Output the (x, y) coordinate of the center of the cell containing the given text.  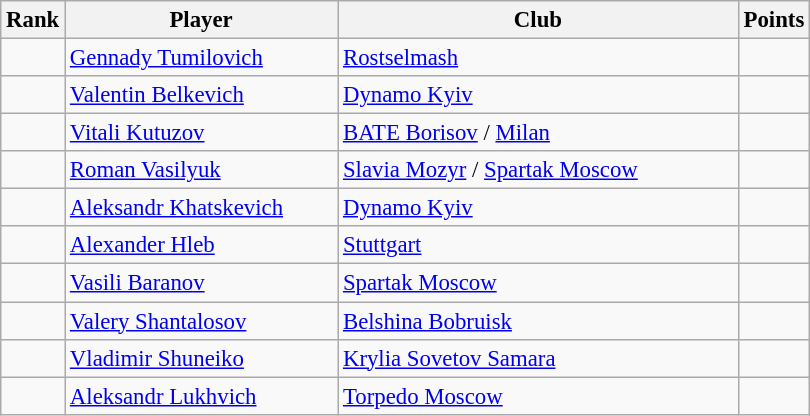
Roman Vasilyuk (202, 170)
Stuttgart (538, 245)
Alexander Hleb (202, 245)
Rostselmash (538, 58)
Vitali Kutuzov (202, 133)
Rank (33, 20)
Belshina Bobruisk (538, 321)
Aleksandr Khatskevich (202, 208)
Club (538, 20)
Gennady Tumilovich (202, 58)
Krylia Sovetov Samara (538, 358)
Spartak Moscow (538, 283)
Aleksandr Lukhvich (202, 396)
Player (202, 20)
Points (774, 20)
Valery Shantalosov (202, 321)
Valentin Belkevich (202, 95)
Vasili Baranov (202, 283)
Torpedo Moscow (538, 396)
BATE Borisov / Milan (538, 133)
Slavia Mozyr / Spartak Moscow (538, 170)
Vladimir Shuneiko (202, 358)
